Scan for the cell matching the given text and deliver its (X, Y) coordinate at center. 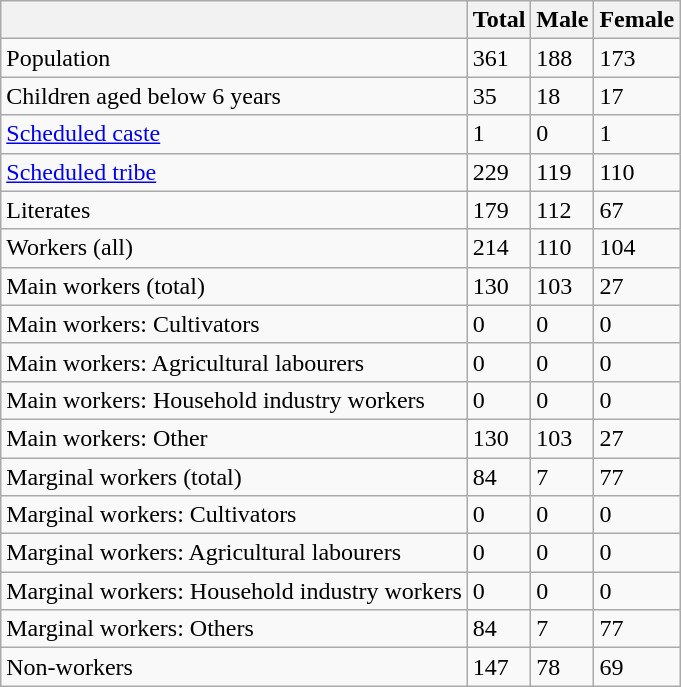
112 (562, 210)
Main workers: Cultivators (234, 324)
Children aged below 6 years (234, 96)
229 (499, 172)
Workers (all) (234, 248)
173 (637, 58)
Marginal workers: Household industry workers (234, 591)
104 (637, 248)
214 (499, 248)
Scheduled caste (234, 134)
119 (562, 172)
Main workers (total) (234, 286)
Total (499, 20)
361 (499, 58)
Population (234, 58)
78 (562, 667)
Literates (234, 210)
Main workers: Household industry workers (234, 400)
Marginal workers: Agricultural labourers (234, 553)
Main workers: Other (234, 438)
Marginal workers (total) (234, 477)
Female (637, 20)
Male (562, 20)
Main workers: Agricultural labourers (234, 362)
Marginal workers: Others (234, 629)
179 (499, 210)
Non-workers (234, 667)
Scheduled tribe (234, 172)
69 (637, 667)
147 (499, 667)
18 (562, 96)
67 (637, 210)
17 (637, 96)
188 (562, 58)
35 (499, 96)
Marginal workers: Cultivators (234, 515)
